Identify which cell holds the provided text, then report its [X, Y] central coordinate. 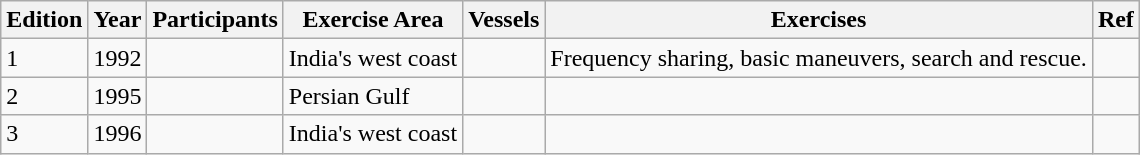
Edition [44, 20]
1992 [118, 58]
2 [44, 96]
3 [44, 134]
Frequency sharing, basic maneuvers, search and rescue. [819, 58]
Ref [1116, 20]
Year [118, 20]
Exercise Area [372, 20]
1 [44, 58]
Persian Gulf [372, 96]
Exercises [819, 20]
1995 [118, 96]
Participants [215, 20]
1996 [118, 134]
Vessels [504, 20]
